Provide the (x, y) coordinate of the cell's center where the given text is located.  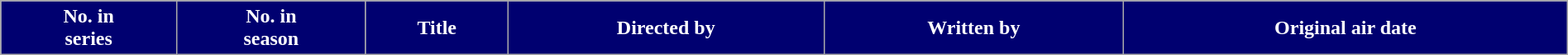
Original air date (1345, 28)
Title (437, 28)
No. inseason (271, 28)
No. inseries (89, 28)
Directed by (666, 28)
Written by (973, 28)
